Search for the cell housing the specified text and yield its [x, y] center coordinate. 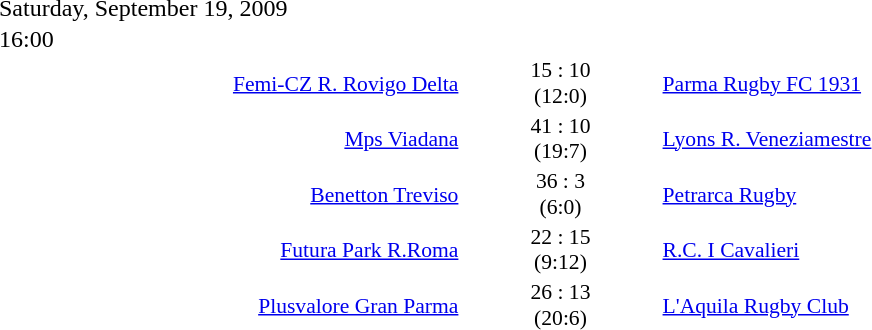
15 : 10(12:0) [560, 83]
22 : 15(9:12) [560, 249]
41 : 10(19:7) [560, 139]
36 : 3(6:0) [560, 194]
